Detect which cell encompasses the target text, then output its (x, y) center coordinate. 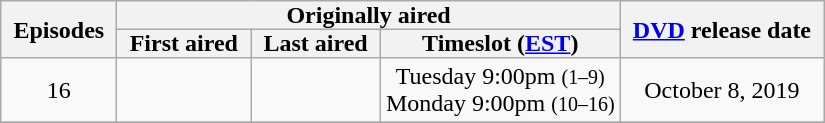
First aired (184, 43)
16 (59, 90)
DVD release date (722, 30)
Episodes (59, 30)
Tuesday 9:00pm (1–9) Monday 9:00pm (10–16) (500, 90)
Timeslot (EST) (500, 43)
Originally aired (368, 15)
October 8, 2019 (722, 90)
Last aired (316, 43)
